Output the [X, Y] coordinate of the center of the cell containing the given text.  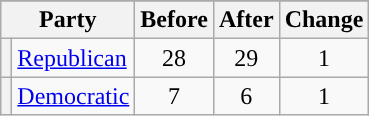
After [246, 20]
6 [246, 96]
Republican [74, 58]
28 [174, 58]
29 [246, 58]
Party [68, 20]
Before [174, 20]
7 [174, 96]
Change [324, 20]
Democratic [74, 96]
